Search for the cell housing the specified text and yield its [X, Y] center coordinate. 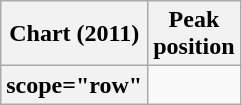
Peakposition [194, 34]
Chart (2011) [74, 34]
scope="row" [74, 85]
